Capture the cell that displays the provided text and extract its (x, y) central coordinate. 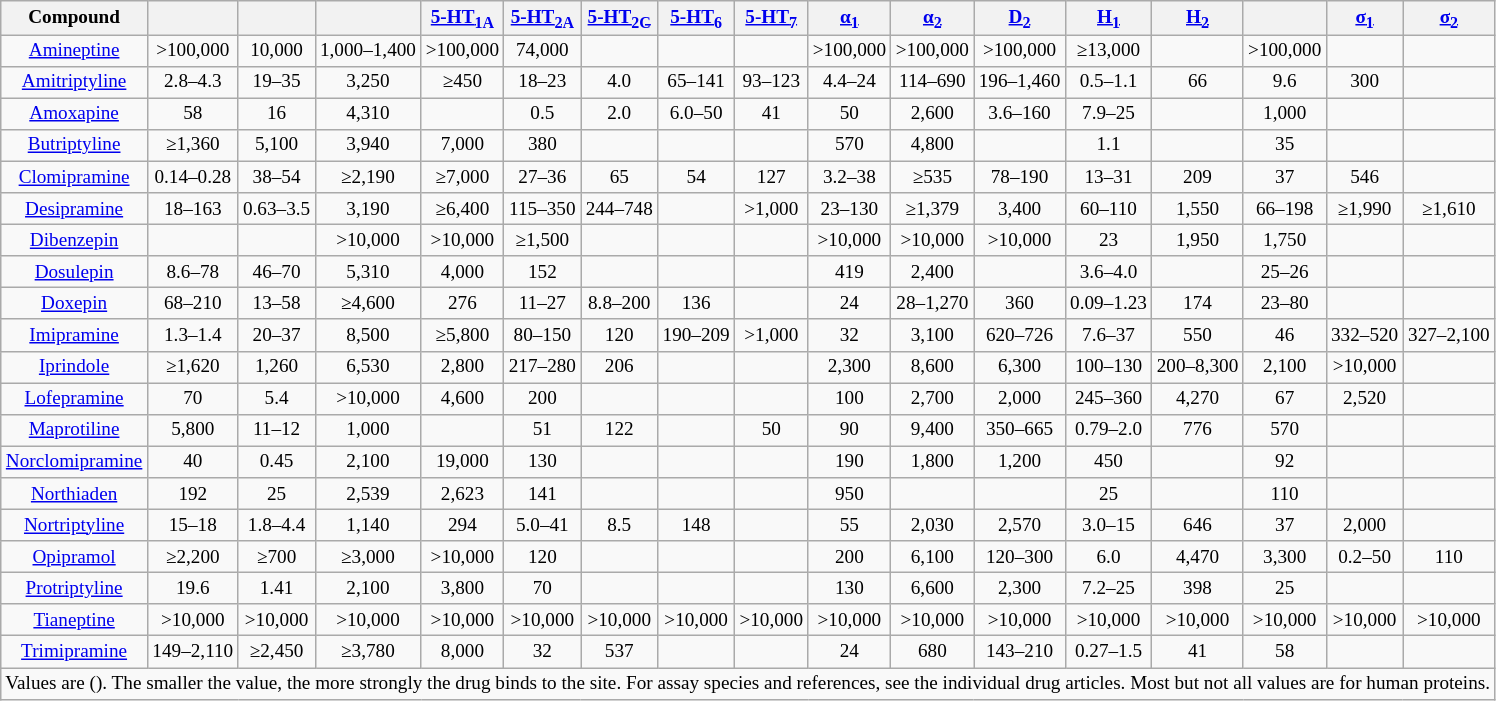
35 (1284, 145)
2,030 (932, 525)
419 (850, 272)
54 (696, 177)
≥1,500 (542, 240)
Dosulepin (74, 272)
60–110 (1108, 209)
1,000–1,400 (368, 51)
92 (1284, 462)
1,800 (932, 462)
950 (850, 493)
2.8–4.3 (192, 82)
3.6–4.0 (1108, 272)
Maprotiline (74, 430)
276 (462, 304)
5,310 (368, 272)
8,500 (368, 335)
38–54 (276, 177)
≥7,000 (462, 177)
776 (1198, 430)
7,000 (462, 145)
190 (850, 462)
2.0 (620, 114)
2,623 (462, 493)
66–198 (1284, 209)
≥1,620 (192, 367)
5,800 (192, 430)
1,200 (1020, 462)
8,600 (932, 367)
3,250 (368, 82)
11–12 (276, 430)
19–35 (276, 82)
4.4–24 (850, 82)
27–36 (542, 177)
2,570 (1020, 525)
3,800 (462, 588)
93–123 (772, 82)
380 (542, 145)
1,750 (1284, 240)
120–300 (1020, 557)
≥535 (932, 177)
7.6–37 (1108, 335)
3.2–38 (850, 177)
78–190 (1020, 177)
294 (462, 525)
209 (1198, 177)
Northiaden (74, 493)
190–209 (696, 335)
2,800 (462, 367)
74,000 (542, 51)
8.5 (620, 525)
127 (772, 177)
217–280 (542, 367)
Butriptyline (74, 145)
0.5–1.1 (1108, 82)
H2 (1198, 18)
18–163 (192, 209)
≥5,800 (462, 335)
2,600 (932, 114)
5-HT1A (462, 18)
80–150 (542, 335)
122 (620, 430)
13–58 (276, 304)
≥1,610 (1449, 209)
65–141 (696, 82)
1.41 (276, 588)
0.79–2.0 (1108, 430)
2,520 (1364, 399)
≥1,990 (1364, 209)
65 (620, 177)
25–26 (1284, 272)
Opipramol (74, 557)
1.3–1.4 (192, 335)
546 (1364, 177)
4.0 (620, 82)
4,000 (462, 272)
11–27 (542, 304)
5-HT2C (620, 18)
Desipramine (74, 209)
9,400 (932, 430)
Trimipramine (74, 652)
100 (850, 399)
1,950 (1198, 240)
Imipramine (74, 335)
Amineptine (74, 51)
10,000 (276, 51)
5.0–41 (542, 525)
13–31 (1108, 177)
2,539 (368, 493)
192 (192, 493)
1.1 (1108, 145)
0.14–0.28 (192, 177)
8.6–78 (192, 272)
Dibenzepin (74, 240)
7.2–25 (1108, 588)
5-HT6 (696, 18)
620–726 (1020, 335)
3,940 (368, 145)
3.6–160 (1020, 114)
136 (696, 304)
7.9–25 (1108, 114)
Norclomipramine (74, 462)
Doxepin (74, 304)
6,300 (1020, 367)
350–665 (1020, 430)
4,800 (932, 145)
6,600 (932, 588)
68–210 (192, 304)
Tianeptine (74, 620)
Lofepramine (74, 399)
2,400 (932, 272)
5-HT2A (542, 18)
46 (1284, 335)
Amoxapine (74, 114)
3,190 (368, 209)
Nortriptyline (74, 525)
450 (1108, 462)
46–70 (276, 272)
α2 (932, 18)
3,300 (1284, 557)
6.0 (1108, 557)
≥4,600 (368, 304)
5-HT7 (772, 18)
0.09–1.23 (1108, 304)
≥2,190 (368, 177)
≥2,450 (276, 652)
Compound (74, 18)
0.5 (542, 114)
Amitriptyline (74, 82)
537 (620, 652)
4,470 (1198, 557)
23–80 (1284, 304)
206 (620, 367)
σ2 (1449, 18)
0.2–50 (1364, 557)
2,700 (932, 399)
≥1,379 (932, 209)
σ1 (1364, 18)
3.0–15 (1108, 525)
α1 (850, 18)
332–520 (1364, 335)
≥3,000 (368, 557)
90 (850, 430)
4,600 (462, 399)
Iprindole (74, 367)
23–130 (850, 209)
Protriptyline (74, 588)
15–18 (192, 525)
3,100 (932, 335)
0.27–1.5 (1108, 652)
114–690 (932, 82)
19.6 (192, 588)
Clomipramine (74, 177)
H1 (1108, 18)
148 (696, 525)
0.63–3.5 (276, 209)
6,530 (368, 367)
8.8–200 (620, 304)
66 (1198, 82)
≥700 (276, 557)
196–1,460 (1020, 82)
300 (1364, 82)
≥2,200 (192, 557)
100–130 (1108, 367)
≥3,780 (368, 652)
6.0–50 (696, 114)
5.4 (276, 399)
23 (1108, 240)
19,000 (462, 462)
18–23 (542, 82)
1.8–4.4 (276, 525)
149–2,110 (192, 652)
≥450 (462, 82)
550 (1198, 335)
1,140 (368, 525)
327–2,100 (1449, 335)
141 (542, 493)
8,000 (462, 652)
9.6 (1284, 82)
115–350 (542, 209)
20–37 (276, 335)
4,310 (368, 114)
5,100 (276, 145)
≥1,360 (192, 145)
51 (542, 430)
143–210 (1020, 652)
200–8,300 (1198, 367)
360 (1020, 304)
0.45 (276, 462)
244–748 (620, 209)
D2 (1020, 18)
1,550 (1198, 209)
398 (1198, 588)
55 (850, 525)
40 (192, 462)
3,400 (1020, 209)
28–1,270 (932, 304)
152 (542, 272)
245–360 (1108, 399)
174 (1198, 304)
67 (1284, 399)
≥6,400 (462, 209)
16 (276, 114)
1,260 (276, 367)
6,100 (932, 557)
≥13,000 (1108, 51)
646 (1198, 525)
4,270 (1198, 399)
680 (932, 652)
